Determine the (X, Y) coordinate at the center of the cell enclosing the given text.  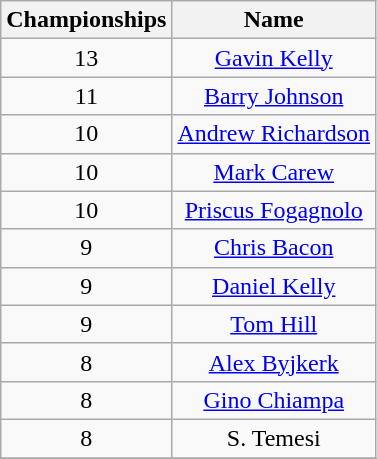
13 (86, 58)
S. Temesi (274, 438)
Tom Hill (274, 324)
Gino Chiampa (274, 400)
Chris Bacon (274, 248)
11 (86, 96)
Gavin Kelly (274, 58)
Alex Byjkerk (274, 362)
Name (274, 20)
Championships (86, 20)
Andrew Richardson (274, 134)
Daniel Kelly (274, 286)
Priscus Fogagnolo (274, 210)
Barry Johnson (274, 96)
Mark Carew (274, 172)
